Determine the (X, Y) coordinate at the center of the cell enclosing the given text.  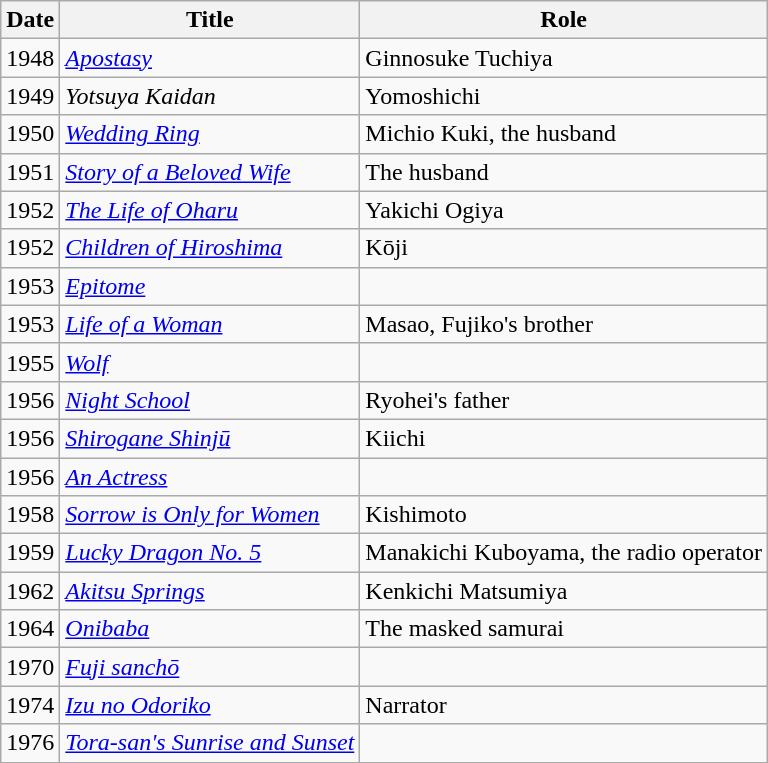
Apostasy (210, 58)
Date (30, 20)
Children of Hiroshima (210, 248)
Kōji (564, 248)
Fuji sanchō (210, 667)
Role (564, 20)
Yotsuya Kaidan (210, 96)
1950 (30, 134)
Yomoshichi (564, 96)
Wedding Ring (210, 134)
The Life of Oharu (210, 210)
Tora-san's Sunrise and Sunset (210, 743)
1951 (30, 172)
Masao, Fujiko's brother (564, 324)
Manakichi Kuboyama, the radio operator (564, 553)
Michio Kuki, the husband (564, 134)
Kishimoto (564, 515)
Kiichi (564, 438)
1962 (30, 591)
Ginnosuke Tuchiya (564, 58)
1958 (30, 515)
1959 (30, 553)
Title (210, 20)
1974 (30, 705)
1948 (30, 58)
The masked samurai (564, 629)
Onibaba (210, 629)
Izu no Odoriko (210, 705)
Epitome (210, 286)
Shirogane Shinjū (210, 438)
Yakichi Ogiya (564, 210)
1955 (30, 362)
Kenkichi Matsumiya (564, 591)
Lucky Dragon No. 5 (210, 553)
Narrator (564, 705)
Akitsu Springs (210, 591)
Wolf (210, 362)
The husband (564, 172)
1976 (30, 743)
Life of a Woman (210, 324)
1949 (30, 96)
An Actress (210, 477)
Story of a Beloved Wife (210, 172)
Sorrow is Only for Women (210, 515)
1964 (30, 629)
1970 (30, 667)
Night School (210, 400)
Ryohei's father (564, 400)
